Extract the (x, y) coordinate from the center of the cell holding the provided text.  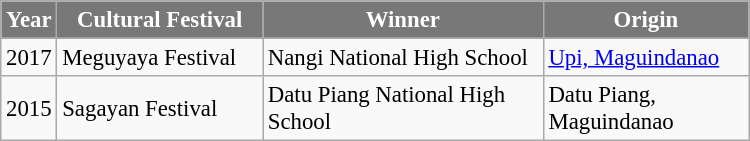
Sagayan Festival (160, 108)
Year (29, 20)
2017 (29, 58)
Origin (646, 20)
Upi, Maguindanao (646, 58)
2015 (29, 108)
Cultural Festival (160, 20)
Nangi National High School (402, 58)
Datu Piang, Maguindanao (646, 108)
Meguyaya Festival (160, 58)
Datu Piang National High School (402, 108)
Winner (402, 20)
